Extract the [x, y] coordinate from the center of the cell holding the provided text.  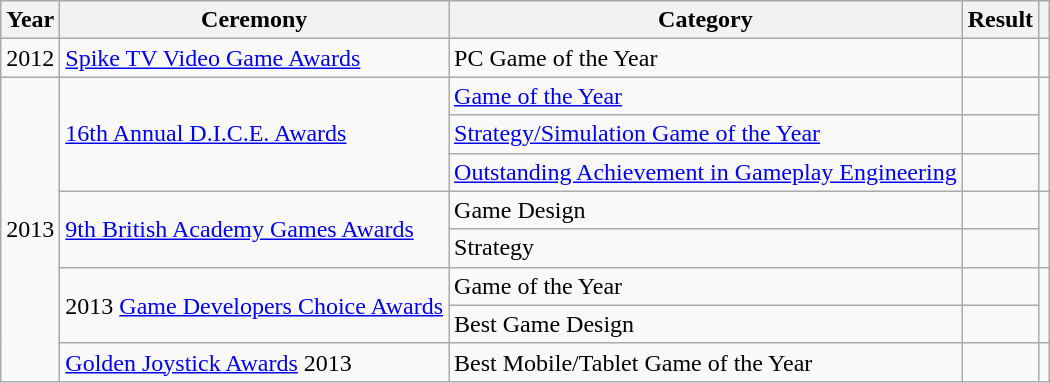
2013 [30, 229]
Strategy [706, 248]
Year [30, 20]
2013 Game Developers Choice Awards [254, 305]
Strategy/Simulation Game of the Year [706, 134]
Ceremony [254, 20]
Golden Joystick Awards 2013 [254, 362]
2012 [30, 58]
Game Design [706, 210]
Result [1000, 20]
PC Game of the Year [706, 58]
Spike TV Video Game Awards [254, 58]
9th British Academy Games Awards [254, 229]
Best Game Design [706, 324]
Outstanding Achievement in Gameplay Engineering [706, 172]
Category [706, 20]
16th Annual D.I.C.E. Awards [254, 134]
Best Mobile/Tablet Game of the Year [706, 362]
